For the text-containing cell, return its midpoint in [X, Y] coordinate format. 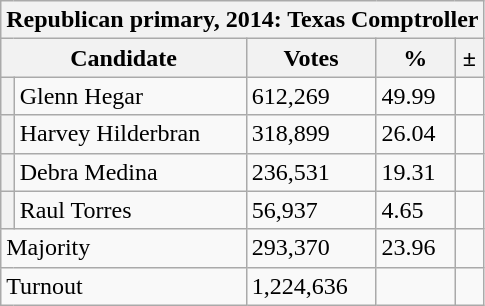
± [470, 58]
Debra Medina [130, 172]
612,269 [311, 96]
293,370 [311, 248]
49.99 [416, 96]
Raul Torres [130, 210]
% [416, 58]
Votes [311, 58]
Glenn Hegar [130, 96]
1,224,636 [311, 286]
56,937 [311, 210]
19.31 [416, 172]
Candidate [124, 58]
Turnout [124, 286]
26.04 [416, 134]
Majority [124, 248]
23.96 [416, 248]
4.65 [416, 210]
318,899 [311, 134]
Republican primary, 2014: Texas Comptroller [242, 20]
Harvey Hilderbran [130, 134]
236,531 [311, 172]
